Output the (X, Y) coordinate of the center of the cell containing the given text.  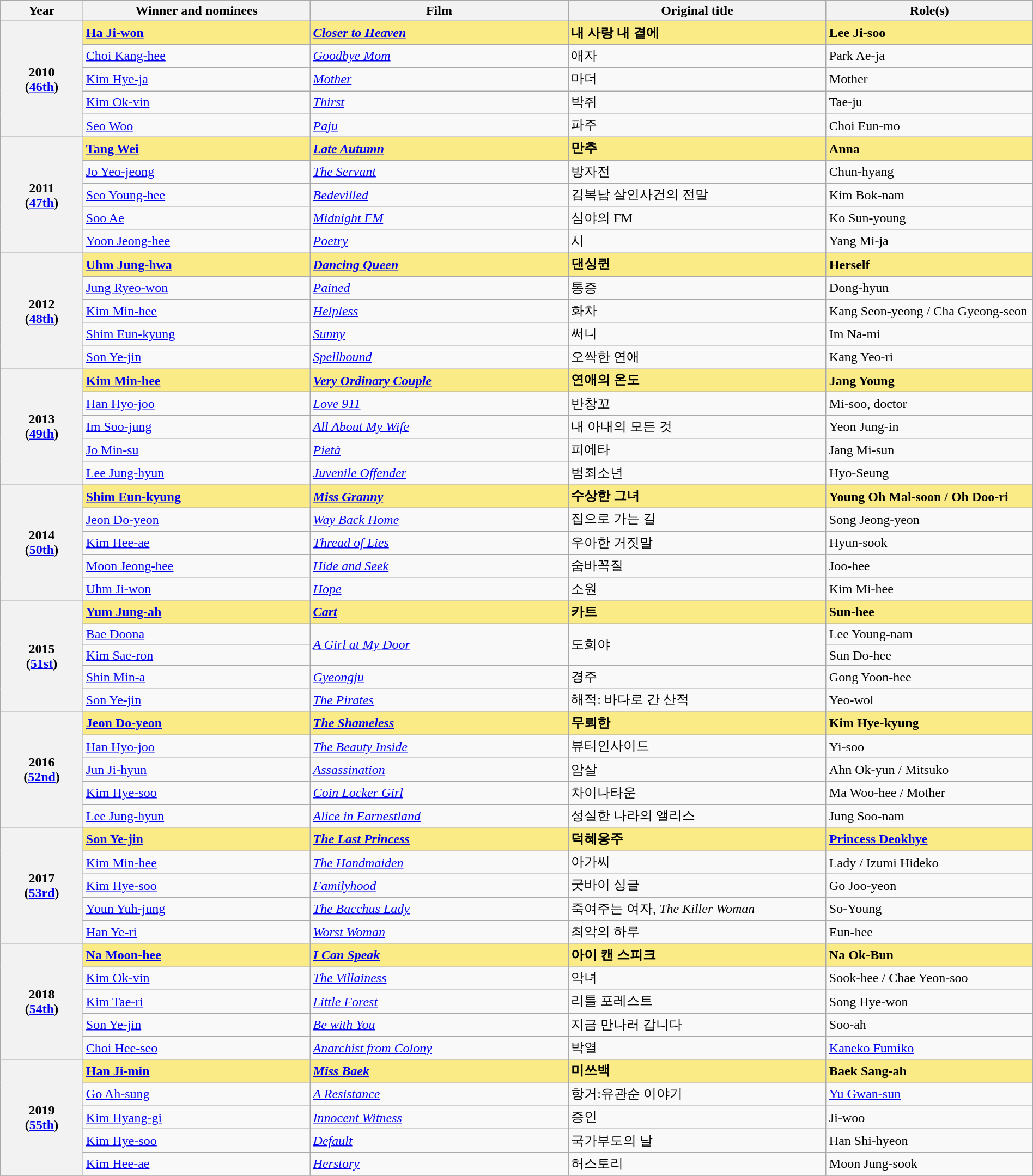
Default (439, 1141)
Pained (439, 288)
Helpless (439, 312)
Midnight FM (439, 218)
Sook-hee / Chae Yeon-soo (929, 978)
지금 만나러 갑니다 (697, 1025)
Go Joo-yeon (929, 886)
오싹한 연애 (697, 357)
Cart (439, 612)
Thread of Lies (439, 543)
Jang Mi-sun (929, 450)
2018(54th) (42, 1001)
아가씨 (697, 863)
Han Ji-min (196, 1071)
경주 (697, 678)
써니 (697, 334)
Moon Jeong-hee (196, 566)
Baek Sang-ah (929, 1071)
Way Back Home (439, 520)
Go Ah-sung (196, 1095)
Yi-soo (929, 746)
반창꼬 (697, 404)
Hyo-Seung (929, 474)
연애의 온도 (697, 380)
Im Na-mi (929, 334)
피에타 (697, 450)
방자전 (697, 172)
Mi-soo, doctor (929, 404)
Paju (439, 125)
2010(46th) (42, 80)
Na Ok-Bun (929, 955)
Youn Yuh-jung (196, 909)
Kang Seon-yeong / Cha Gyeong-seon (929, 312)
The Bacchus Lady (439, 909)
2015(51st) (42, 656)
Kim Hye-kyung (929, 723)
Assassination (439, 770)
Dancing Queen (439, 265)
댄싱퀸 (697, 265)
아이 캔 스피크 (697, 955)
Miss Baek (439, 1071)
우아한 거짓말 (697, 543)
카트 (697, 612)
Herstory (439, 1163)
Jung Soo-nam (929, 816)
2017(53rd) (42, 886)
Lee Ji-soo (929, 33)
Soo-ah (929, 1025)
Be with You (439, 1025)
Sunny (439, 334)
마더 (697, 80)
Hope (439, 589)
Original title (697, 11)
Familyhood (439, 886)
Yeon Jung-in (929, 427)
Ha Ji-won (196, 33)
Tang Wei (196, 149)
Lee Young-nam (929, 634)
Young Oh Mal-soon / Oh Doo-ri (929, 497)
죽여주는 여자, The Killer Woman (697, 909)
만추 (697, 149)
악녀 (697, 978)
Han Ye-ri (196, 933)
The Handmaiden (439, 863)
최악의 하루 (697, 933)
Love 911 (439, 404)
Kaneko Fumiko (929, 1048)
Kim Sae-ron (196, 655)
증인 (697, 1118)
Miss Granny (439, 497)
Ma Woo-hee / Mother (929, 793)
Shin Min-a (196, 678)
Jang Young (929, 380)
Kim Tae-ri (196, 1001)
Song Jeong-yeon (929, 520)
2019(55th) (42, 1118)
뷰티인사이드 (697, 746)
성실한 나라의 앨리스 (697, 816)
심야의 FM (697, 218)
숨바꼭질 (697, 566)
Lady / Izumi Hideko (929, 863)
덕혜옹주 (697, 840)
So-Young (929, 909)
The Beauty Inside (439, 746)
Park Ae-ja (929, 56)
Choi Kang-hee (196, 56)
수상한 그녀 (697, 497)
Im Soo-jung (196, 427)
집으로 가는 길 (697, 520)
Winner and nominees (196, 11)
Jo Min-su (196, 450)
Soo Ae (196, 218)
Juvenile Offender (439, 474)
Kang Yeo-ri (929, 357)
Ji-woo (929, 1118)
Yang Mi-ja (929, 242)
Year (42, 11)
Coin Locker Girl (439, 793)
차이나타운 (697, 793)
통증 (697, 288)
Late Autumn (439, 149)
Sun-hee (929, 612)
Bae Doona (196, 634)
I Can Speak (439, 955)
미쓰백 (697, 1071)
2016(52nd) (42, 770)
Jung Ryeo-won (196, 288)
내 사랑 내 곁에 (697, 33)
Jun Ji-hyun (196, 770)
Anna (929, 149)
도희야 (697, 644)
Spellbound (439, 357)
범죄소년 (697, 474)
Yum Jung-ah (196, 612)
Joo-hee (929, 566)
항거:유관순 이야기 (697, 1095)
내 아내의 모든 것 (697, 427)
파주 (697, 125)
Seo Young-hee (196, 195)
박열 (697, 1048)
2013(49th) (42, 427)
Song Hye-won (929, 1001)
Film (439, 11)
2011(47th) (42, 195)
2012(48th) (42, 310)
2014(50th) (42, 543)
Tae-ju (929, 102)
무뢰한 (697, 723)
Yoon Jeong-hee (196, 242)
소원 (697, 589)
리틀 포레스트 (697, 1001)
Chun-hyang (929, 172)
Moon Jung-sook (929, 1163)
The Pirates (439, 700)
Choi Eun-mo (929, 125)
허스토리 (697, 1163)
암살 (697, 770)
시 (697, 242)
All About My Wife (439, 427)
Herself (929, 265)
Pietà (439, 450)
Kim Mi-hee (929, 589)
국가부도의 날 (697, 1141)
Poetry (439, 242)
화차 (697, 312)
Innocent Witness (439, 1118)
Kim Bok-nam (929, 195)
Thirst (439, 102)
Yu Gwan-sun (929, 1095)
Kim Hye-ja (196, 80)
Alice in Earnestland (439, 816)
Ko Sun-young (929, 218)
해적: 바다로 간 산적 (697, 700)
The Last Princess (439, 840)
Hide and Seek (439, 566)
The Servant (439, 172)
Gong Yoon-hee (929, 678)
Princess Deokhye (929, 840)
Goodbye Mom (439, 56)
Very Ordinary Couple (439, 380)
The Shameless (439, 723)
Ahn Ok-yun / Mitsuko (929, 770)
Bedevilled (439, 195)
Uhm Jung-hwa (196, 265)
Yeo-wol (929, 700)
박쥐 (697, 102)
Role(s) (929, 11)
Closer to Heaven (439, 33)
Jo Yeo-jeong (196, 172)
Dong-hyun (929, 288)
Na Moon-hee (196, 955)
애자 (697, 56)
Choi Hee-seo (196, 1048)
Seo Woo (196, 125)
Han Shi-hyeon (929, 1141)
Uhm Ji-won (196, 589)
A Girl at My Door (439, 644)
Eun-hee (929, 933)
Worst Woman (439, 933)
굿바이 싱글 (697, 886)
Kim Hyang-gi (196, 1118)
Little Forest (439, 1001)
Gyeongju (439, 678)
A Resistance (439, 1095)
Anarchist from Colony (439, 1048)
The Villainess (439, 978)
김복남 살인사건의 전말 (697, 195)
Sun Do-hee (929, 655)
Hyun-sook (929, 543)
